Pinpoint the cell where the given text exists, returning its (X, Y) midpoint coordinate. 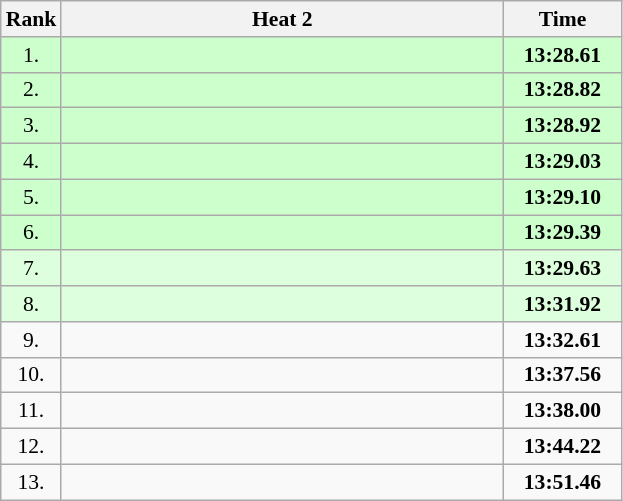
13. (32, 482)
10. (32, 375)
3. (32, 126)
13:51.46 (562, 482)
13:44.22 (562, 447)
4. (32, 162)
2. (32, 90)
13:32.61 (562, 340)
12. (32, 447)
13:38.00 (562, 411)
13:28.61 (562, 55)
13:37.56 (562, 375)
7. (32, 269)
13:29.39 (562, 233)
5. (32, 197)
13:28.92 (562, 126)
13:31.92 (562, 304)
13:28.82 (562, 90)
11. (32, 411)
6. (32, 233)
13:29.10 (562, 197)
Time (562, 19)
13:29.63 (562, 269)
8. (32, 304)
Rank (32, 19)
9. (32, 340)
13:29.03 (562, 162)
Heat 2 (282, 19)
1. (32, 55)
